From the cell containing the given text, extract its center point as (X, Y) coordinate. 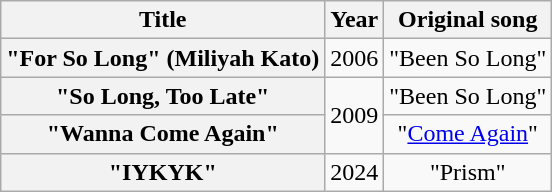
Original song (468, 20)
Title (163, 20)
"IYKYK" (163, 172)
2006 (354, 58)
2009 (354, 115)
"So Long, Too Late" (163, 96)
"Wanna Come Again" (163, 134)
"Prism" (468, 172)
2024 (354, 172)
Year (354, 20)
"For So Long" (Miliyah Kato) (163, 58)
"Come Again" (468, 134)
